Search for the cell housing the specified text and yield its (x, y) center coordinate. 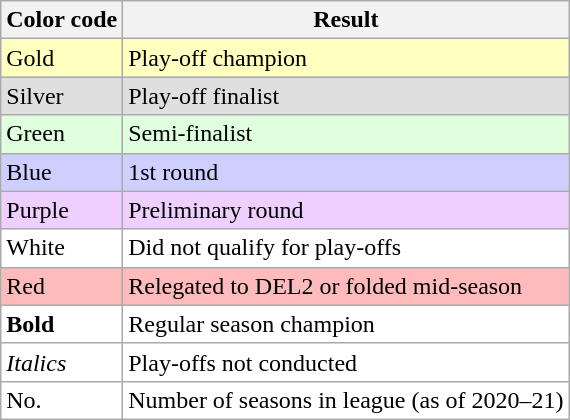
Regular season champion (346, 324)
Preliminary round (346, 210)
Semi-finalist (346, 134)
White (62, 248)
Gold (62, 58)
Play-offs not conducted (346, 362)
Result (346, 20)
Color code (62, 20)
Play-off finalist (346, 96)
Silver (62, 96)
Did not qualify for play-offs (346, 248)
Blue (62, 172)
Play-off champion (346, 58)
Green (62, 134)
No. (62, 400)
1st round (346, 172)
Italics (62, 362)
Red (62, 286)
Relegated to DEL2 or folded mid-season (346, 286)
Bold (62, 324)
Purple (62, 210)
Number of seasons in league (as of 2020–21) (346, 400)
